Extract the (x, y) coordinate from the center of the cell holding the provided text.  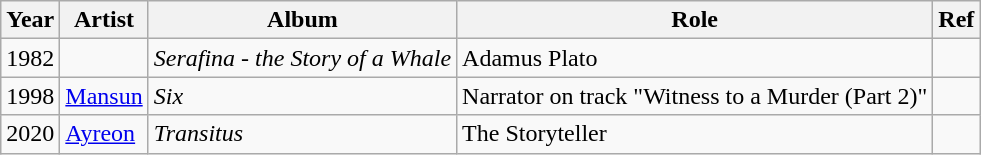
1982 (30, 58)
Album (302, 20)
Narrator on track "Witness to a Murder (Part 2)" (695, 96)
Artist (104, 20)
The Storyteller (695, 134)
1998 (30, 96)
Ref (956, 20)
Ayreon (104, 134)
Transitus (302, 134)
Year (30, 20)
2020 (30, 134)
Mansun (104, 96)
Six (302, 96)
Serafina - the Story of a Whale (302, 58)
Role (695, 20)
Adamus Plato (695, 58)
